Find where the given text appears and provide that cell's center as [X, Y] coordinate. 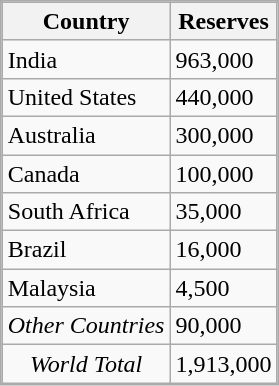
440,000 [224, 97]
World Total [86, 364]
India [86, 59]
Reserves [224, 21]
United States [86, 97]
300,000 [224, 135]
4,500 [224, 288]
1,913,000 [224, 364]
Other Countries [86, 326]
16,000 [224, 250]
Country [86, 21]
Brazil [86, 250]
35,000 [224, 212]
100,000 [224, 173]
Canada [86, 173]
90,000 [224, 326]
South Africa [86, 212]
Malaysia [86, 288]
963,000 [224, 59]
Australia [86, 135]
